Extract the (x, y) coordinate from the center of the cell holding the provided text.  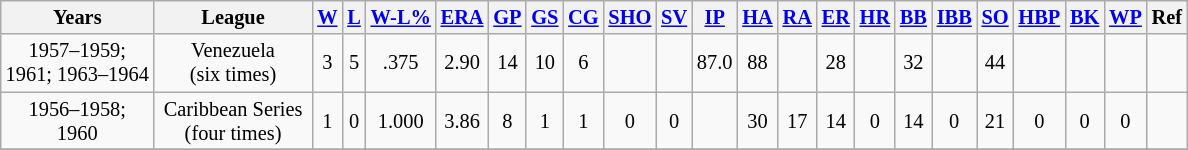
1957–1959; 1961; 1963–1964 (78, 63)
Years (78, 17)
Caribbean Series (four times) (234, 121)
1.000 (401, 121)
IP (714, 17)
10 (544, 63)
W-L% (401, 17)
RA (798, 17)
CG (583, 17)
GS (544, 17)
3.86 (462, 121)
SHO (630, 17)
BK (1084, 17)
BB (914, 17)
1956–1958; 1960 (78, 121)
87.0 (714, 63)
8 (507, 121)
L (354, 17)
ER (836, 17)
21 (996, 121)
ERA (462, 17)
17 (798, 121)
W (327, 17)
44 (996, 63)
League (234, 17)
6 (583, 63)
GP (507, 17)
SV (674, 17)
HBP (1039, 17)
28 (836, 63)
3 (327, 63)
Ref (1167, 17)
IBB (954, 17)
HA (757, 17)
30 (757, 121)
5 (354, 63)
Venezuela(six times) (234, 63)
.375 (401, 63)
88 (757, 63)
2.90 (462, 63)
HR (875, 17)
SO (996, 17)
32 (914, 63)
WP (1126, 17)
